Extract the [x, y] coordinate from the center of the cell holding the provided text.  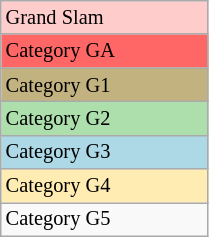
Category GA [104, 51]
Category G1 [104, 85]
Category G4 [104, 186]
Category G2 [104, 118]
Category G5 [104, 219]
Category G3 [104, 152]
Grand Slam [104, 17]
